Search for the cell housing the specified text and yield its [X, Y] center coordinate. 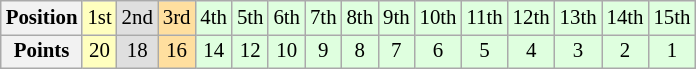
12 [250, 51]
10th [438, 18]
7th [324, 18]
11th [484, 18]
13th [578, 18]
9th [396, 18]
6th [286, 18]
9 [324, 51]
1 [672, 51]
Points [42, 51]
3rd [177, 18]
4th [214, 18]
8th [360, 18]
6 [438, 51]
4 [532, 51]
7 [396, 51]
14th [626, 18]
12th [532, 18]
8 [360, 51]
2nd [138, 18]
14 [214, 51]
1st [99, 18]
3 [578, 51]
5 [484, 51]
5th [250, 18]
10 [286, 51]
20 [99, 51]
16 [177, 51]
18 [138, 51]
15th [672, 18]
Position [42, 18]
2 [626, 51]
